Output the [x, y] coordinate of the center of the cell containing the given text.  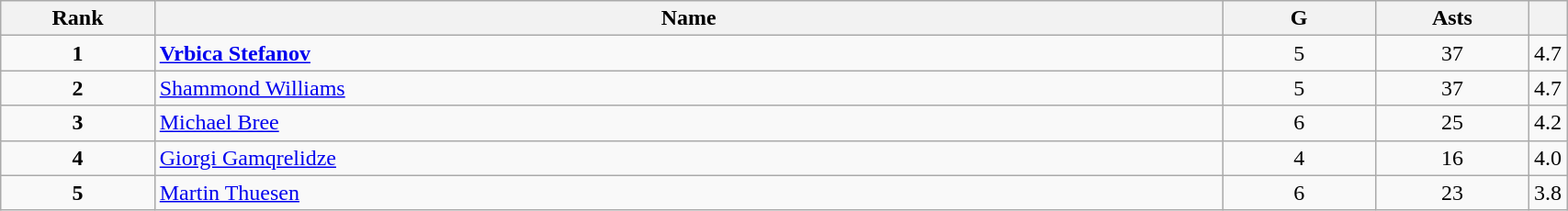
1 [77, 53]
Shammond Williams [689, 88]
25 [1451, 123]
Rank [77, 18]
G [1299, 18]
Name [689, 18]
4.2 [1549, 123]
23 [1451, 193]
3.8 [1549, 193]
3 [77, 123]
16 [1451, 158]
Martin Thuesen [689, 193]
2 [77, 88]
Asts [1451, 18]
Giorgi Gamqrelidze [689, 158]
Michael Bree [689, 123]
4.0 [1549, 158]
Vrbica Stefanov [689, 53]
